Return [x, y] of the center of cell containing provided text 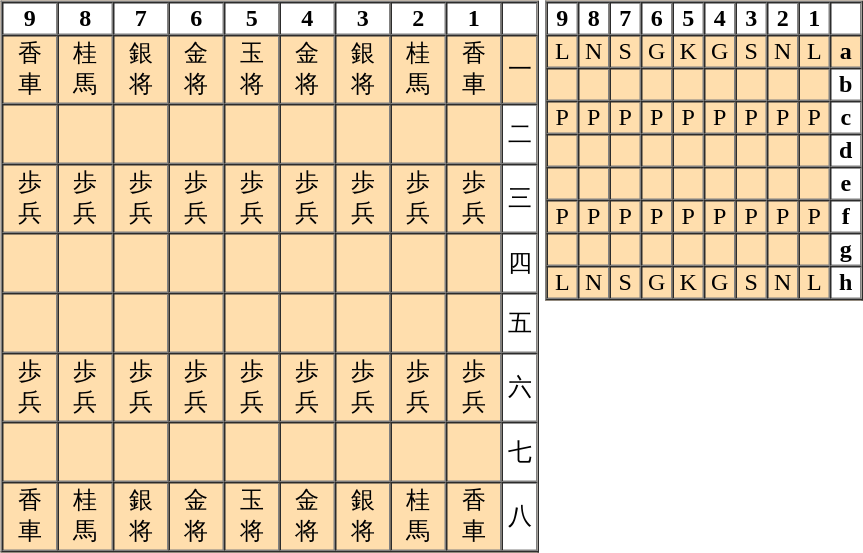
七 [520, 452]
八 [520, 516]
g [846, 250]
一 [520, 70]
b [846, 84]
f [846, 216]
c [846, 118]
d [846, 150]
三 [520, 198]
五 [520, 323]
e [846, 184]
四 [520, 263]
a [846, 52]
六 [520, 388]
h [846, 282]
二 [520, 134]
